Identify which cell holds the provided text, then report its [X, Y] central coordinate. 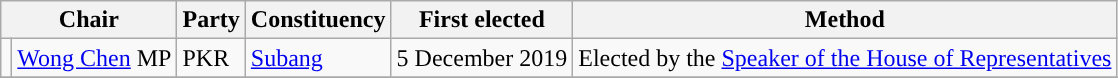
Party [211, 20]
5 December 2019 [482, 58]
Chair [89, 20]
Wong Chen MP [94, 58]
First elected [482, 20]
Elected by the Speaker of the House of Representatives [845, 58]
Subang [318, 58]
PKR [211, 58]
Constituency [318, 20]
Method [845, 20]
